Locate the cell with the specified text and output its [X, Y] center coordinate. 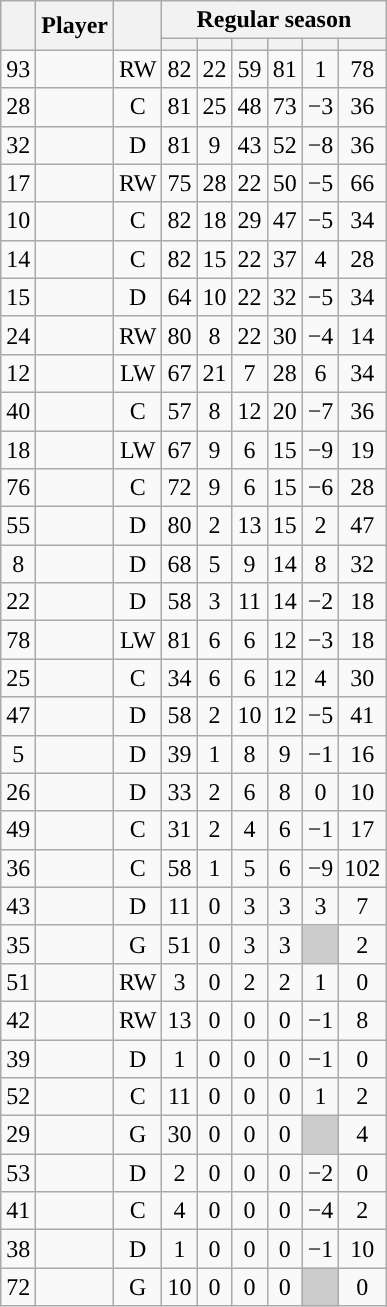
−6 [320, 488]
42 [18, 1020]
40 [18, 411]
75 [180, 183]
57 [180, 411]
−7 [320, 411]
19 [362, 449]
16 [362, 754]
55 [18, 526]
24 [18, 335]
Player [75, 26]
76 [18, 488]
Regular season [274, 20]
68 [180, 564]
37 [284, 259]
21 [214, 373]
31 [180, 830]
48 [250, 107]
93 [18, 69]
59 [250, 69]
−8 [320, 145]
66 [362, 183]
64 [180, 297]
35 [18, 944]
50 [284, 183]
49 [18, 830]
26 [18, 792]
33 [180, 792]
102 [362, 868]
38 [18, 1249]
73 [284, 107]
20 [284, 411]
53 [18, 1173]
